Provide the (x, y) coordinate of the cell's center where the given text is located.  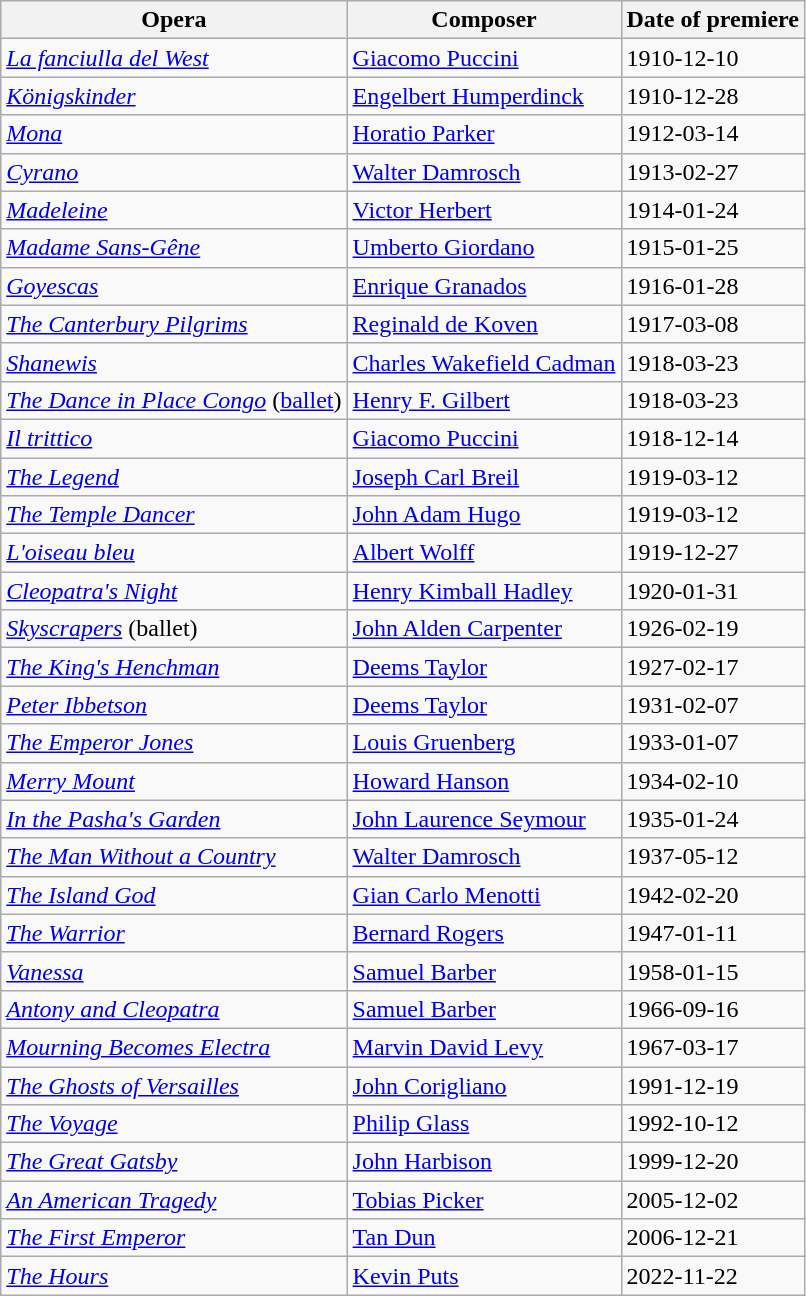
1937-05-12 (712, 857)
1927-02-17 (712, 667)
The Great Gatsby (174, 1162)
The Hours (174, 1276)
1917-03-08 (712, 324)
1958-01-15 (712, 971)
Antony and Cleopatra (174, 1009)
The Dance in Place Congo (ballet) (174, 400)
Cleopatra's Night (174, 591)
The King's Henchman (174, 667)
1966-09-16 (712, 1009)
1915-01-25 (712, 248)
The Ghosts of Versailles (174, 1085)
1931-02-07 (712, 705)
John Corigliano (484, 1085)
Joseph Carl Breil (484, 477)
Enrique Granados (484, 286)
The Warrior (174, 933)
1935-01-24 (712, 819)
1912-03-14 (712, 134)
Il trittico (174, 438)
1933-01-07 (712, 743)
John Laurence Seymour (484, 819)
Shanewis (174, 362)
Tobias Picker (484, 1200)
The Island God (174, 895)
1947-01-11 (712, 933)
The First Emperor (174, 1238)
1999-12-20 (712, 1162)
Umberto Giordano (484, 248)
Marvin David Levy (484, 1047)
Louis Gruenberg (484, 743)
1992-10-12 (712, 1124)
Kevin Puts (484, 1276)
Henry Kimball Hadley (484, 591)
1914-01-24 (712, 210)
Gian Carlo Menotti (484, 895)
An American Tragedy (174, 1200)
John Alden Carpenter (484, 629)
Mourning Becomes Electra (174, 1047)
Albert Wolff (484, 553)
Königskinder (174, 96)
2005-12-02 (712, 1200)
Peter Ibbetson (174, 705)
1919-12-27 (712, 553)
The Voyage (174, 1124)
Tan Dun (484, 1238)
1910-12-28 (712, 96)
Date of premiere (712, 20)
1920-01-31 (712, 591)
1910-12-10 (712, 58)
John Harbison (484, 1162)
1916-01-28 (712, 286)
Howard Hanson (484, 781)
Engelbert Humperdinck (484, 96)
1991-12-19 (712, 1085)
Charles Wakefield Cadman (484, 362)
Philip Glass (484, 1124)
2022-11-22 (712, 1276)
L'oiseau bleu (174, 553)
1926-02-19 (712, 629)
Composer (484, 20)
The Emperor Jones (174, 743)
1913-02-27 (712, 172)
2006-12-21 (712, 1238)
La fanciulla del West (174, 58)
Horatio Parker (484, 134)
1967-03-17 (712, 1047)
Opera (174, 20)
The Temple Dancer (174, 515)
The Canterbury Pilgrims (174, 324)
The Legend (174, 477)
Cyrano (174, 172)
Henry F. Gilbert (484, 400)
John Adam Hugo (484, 515)
Madame Sans-Gêne (174, 248)
Reginald de Koven (484, 324)
Skyscrapers (ballet) (174, 629)
1942-02-20 (712, 895)
Victor Herbert (484, 210)
Bernard Rogers (484, 933)
Goyescas (174, 286)
Merry Mount (174, 781)
1934-02-10 (712, 781)
In the Pasha's Garden (174, 819)
Vanessa (174, 971)
1918-12-14 (712, 438)
The Man Without a Country (174, 857)
Mona (174, 134)
Madeleine (174, 210)
